Extract the (X, Y) coordinate from the center of the cell holding the provided text.  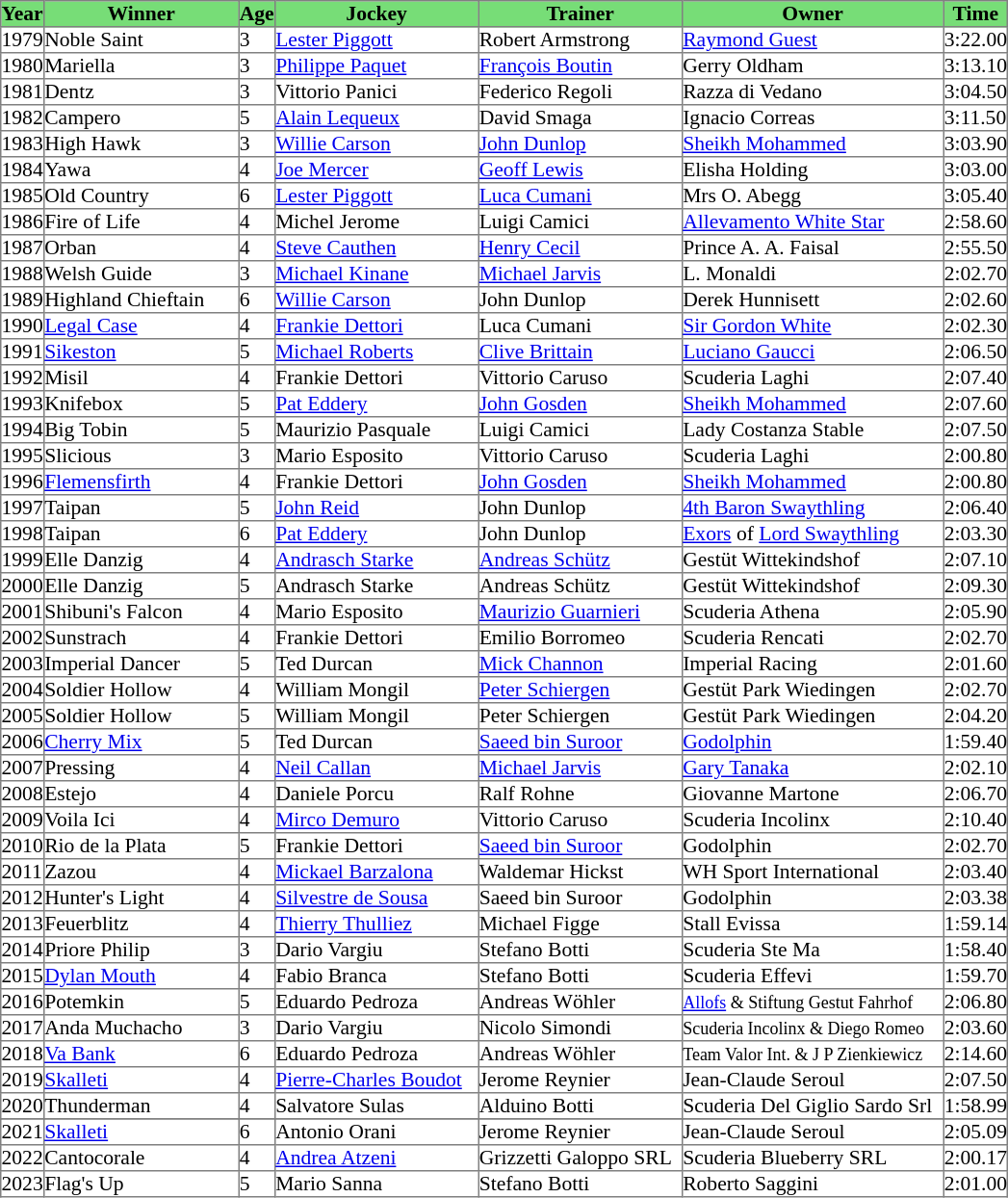
Hunter's Light (141, 898)
Age (256, 13)
2015 (23, 977)
1979 (23, 40)
3:13.10 (976, 65)
Maurizio Guarnieri (581, 612)
Scuderia Ste Ma (813, 950)
Flemensfirth (141, 482)
Pierre-Charles Boudot (376, 1081)
Welsh Guide (141, 273)
David Smaga (581, 117)
2017 (23, 1029)
2020 (23, 1106)
2:07.40 (976, 378)
1995 (23, 456)
2008 (23, 794)
Michael Figge (581, 925)
2:03.30 (976, 534)
Highland Chieftain (141, 300)
2:07.10 (976, 560)
Legal Case (141, 326)
Time (976, 13)
Philippe Paquet (376, 65)
Scuderia Effevi (813, 977)
Raymond Guest (813, 40)
Scuderia Athena (813, 612)
Steve Cauthen (376, 248)
Salvatore Sulas (376, 1106)
Allevamento White Star (813, 221)
2:05.90 (976, 612)
Voila Ici (141, 820)
Alain Lequeux (376, 117)
1988 (23, 273)
Pressing (141, 768)
Scuderia Blueberry SRL (813, 1158)
1980 (23, 65)
Orban (141, 248)
Anda Muchacho (141, 1029)
2001 (23, 612)
Derek Hunnisett (813, 300)
2:06.50 (976, 352)
Priore Philip (141, 950)
Potemkin (141, 1002)
1983 (23, 144)
Jockey (376, 13)
Yawa (141, 169)
2023 (23, 1185)
Old Country (141, 196)
Rio de la Plata (141, 846)
2:03.60 (976, 1029)
Mickael Barzalona (376, 872)
2016 (23, 1002)
Shibuni's Falcon (141, 612)
2002 (23, 638)
Mick Channon (581, 664)
Cherry Mix (141, 742)
Slicious (141, 456)
Imperial Dancer (141, 664)
Thunderman (141, 1106)
1994 (23, 430)
1998 (23, 534)
Geoff Lewis (581, 169)
1991 (23, 352)
1999 (23, 560)
Joe Mercer (376, 169)
Mario Sanna (376, 1185)
1986 (23, 221)
1:59.40 (976, 742)
2:01.60 (976, 664)
2019 (23, 1081)
Daniele Porcu (376, 794)
1:58.99 (976, 1106)
Ralf Rohne (581, 794)
Feuerblitz (141, 925)
Silvestre de Sousa (376, 898)
2011 (23, 872)
Nicolo Simondi (581, 1029)
1989 (23, 300)
2:03.38 (976, 898)
Luciano Gaucci (813, 352)
1993 (23, 404)
3:22.00 (976, 40)
Big Tobin (141, 430)
2:00.17 (976, 1158)
Ignacio Correas (813, 117)
Henry Cecil (581, 248)
2:07.60 (976, 404)
2022 (23, 1158)
Mrs O. Abegg (813, 196)
Noble Saint (141, 40)
2:14.60 (976, 1054)
2010 (23, 846)
3:03.90 (976, 144)
1990 (23, 326)
2:06.40 (976, 508)
Exors of Lord Swaythling (813, 534)
Clive Brittain (581, 352)
Fabio Branca (376, 977)
Alduino Botti (581, 1106)
Emilio Borromeo (581, 638)
Federico Regoli (581, 92)
2:02.10 (976, 768)
2021 (23, 1133)
Dentz (141, 92)
Va Bank (141, 1054)
1992 (23, 378)
2:01.00 (976, 1185)
Sikeston (141, 352)
Lady Costanza Stable (813, 430)
Sunstrach (141, 638)
Neil Callan (376, 768)
Campero (141, 117)
1:59.70 (976, 977)
Maurizio Pasquale (376, 430)
2:05.09 (976, 1133)
2:09.30 (976, 586)
1:59.14 (976, 925)
WH Sport International (813, 872)
Winner (141, 13)
Trainer (581, 13)
2018 (23, 1054)
Michael Kinane (376, 273)
Zazou (141, 872)
John Reid (376, 508)
Prince A. A. Faisal (813, 248)
1997 (23, 508)
3:03.00 (976, 169)
Mariella (141, 65)
Andrea Atzeni (376, 1158)
1985 (23, 196)
Sir Gordon White (813, 326)
2:10.40 (976, 820)
2007 (23, 768)
Knifebox (141, 404)
Mirco Demuro (376, 820)
2:04.20 (976, 716)
3:11.50 (976, 117)
1:58.40 (976, 950)
Vittorio Panici (376, 92)
François Boutin (581, 65)
Team Valor Int. & J P Zienkiewicz (813, 1054)
Year (23, 13)
Stall Evissa (813, 925)
Scuderia Incolinx & Diego Romeo (813, 1029)
2000 (23, 586)
Robert Armstrong (581, 40)
3:05.40 (976, 196)
2:03.40 (976, 872)
Razza di Vedano (813, 92)
1996 (23, 482)
High Hawk (141, 144)
Dylan Mouth (141, 977)
Antonio Orani (376, 1133)
Scuderia Del Giglio Sardo Srl (813, 1106)
2004 (23, 690)
2006 (23, 742)
2003 (23, 664)
Imperial Racing (813, 664)
Gerry Oldham (813, 65)
2:02.60 (976, 300)
2009 (23, 820)
Elisha Holding (813, 169)
L. Monaldi (813, 273)
1981 (23, 92)
2:58.60 (976, 221)
Misil (141, 378)
Michel Jerome (376, 221)
Michael Roberts (376, 352)
3:04.50 (976, 92)
Owner (813, 13)
Giovanne Martone (813, 794)
2:02.30 (976, 326)
Estejo (141, 794)
Roberto Saggini (813, 1185)
2:06.80 (976, 1002)
Grizzetti Galoppo SRL (581, 1158)
2013 (23, 925)
2:55.50 (976, 248)
Waldemar Hickst (581, 872)
Gary Tanaka (813, 768)
Allofs & Stiftung Gestut Fahrhof (813, 1002)
2005 (23, 716)
Cantocorale (141, 1158)
Fire of Life (141, 221)
Scuderia Rencati (813, 638)
Flag's Up (141, 1185)
1984 (23, 169)
2:06.70 (976, 794)
1982 (23, 117)
Thierry Thulliez (376, 925)
Scuderia Incolinx (813, 820)
2014 (23, 950)
2012 (23, 898)
1987 (23, 248)
4th Baron Swaythling (813, 508)
